Identify which cell holds the provided text, then report its (X, Y) central coordinate. 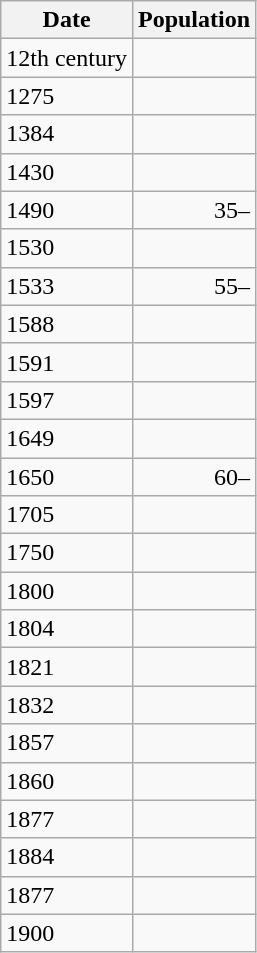
1860 (67, 781)
1832 (67, 705)
55– (194, 286)
35– (194, 210)
Population (194, 20)
1597 (67, 400)
1588 (67, 324)
1804 (67, 629)
1821 (67, 667)
1490 (67, 210)
60– (194, 477)
1430 (67, 172)
1530 (67, 248)
1591 (67, 362)
1884 (67, 857)
1275 (67, 96)
12th century (67, 58)
1384 (67, 134)
Date (67, 20)
1705 (67, 515)
1857 (67, 743)
1649 (67, 438)
1650 (67, 477)
1533 (67, 286)
1900 (67, 933)
1800 (67, 591)
1750 (67, 553)
